Search for the cell housing the specified text and yield its (x, y) center coordinate. 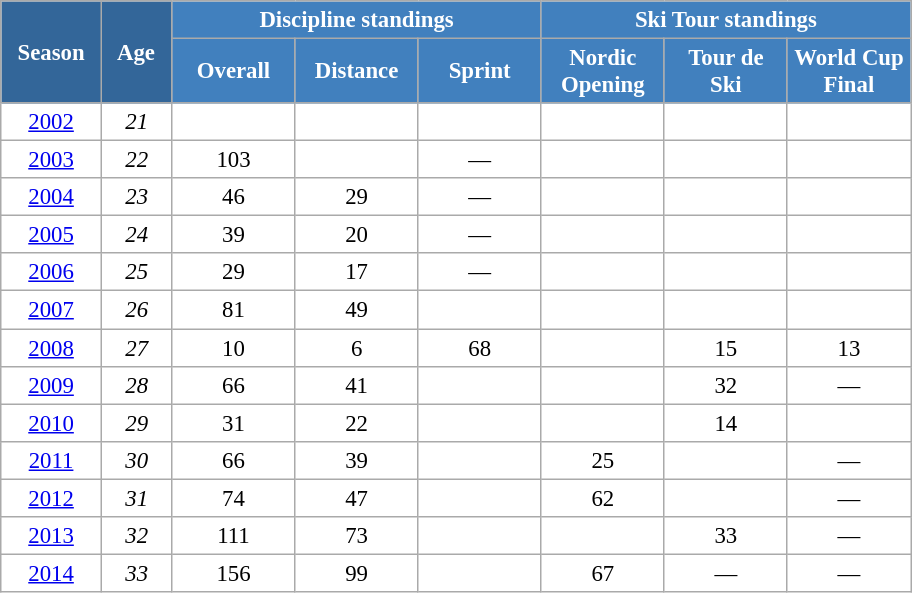
2012 (52, 498)
27 (136, 348)
24 (136, 235)
2013 (52, 536)
Discipline standings (356, 20)
10 (234, 348)
2003 (52, 160)
2010 (52, 423)
67 (602, 573)
41 (356, 385)
13 (848, 348)
74 (234, 498)
2011 (52, 460)
103 (234, 160)
47 (356, 498)
21 (136, 122)
156 (234, 573)
17 (356, 273)
Tour deSki (726, 72)
2009 (52, 385)
6 (356, 348)
Overall (234, 72)
2008 (52, 348)
Season (52, 52)
2002 (52, 122)
28 (136, 385)
World CupFinal (848, 72)
99 (356, 573)
26 (136, 310)
14 (726, 423)
2006 (52, 273)
111 (234, 536)
2004 (52, 197)
68 (480, 348)
2007 (52, 310)
30 (136, 460)
62 (602, 498)
46 (234, 197)
20 (356, 235)
Distance (356, 72)
81 (234, 310)
23 (136, 197)
Sprint (480, 72)
2005 (52, 235)
15 (726, 348)
Age (136, 52)
NordicOpening (602, 72)
73 (356, 536)
2014 (52, 573)
Ski Tour standings (726, 20)
49 (356, 310)
